Identify which cell holds the provided text, then report its (x, y) central coordinate. 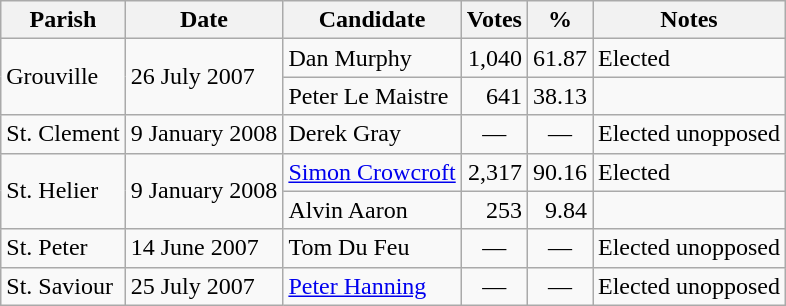
St. Helier (63, 191)
25 July 2007 (204, 286)
Peter Le Maistre (372, 96)
Date (204, 20)
Candidate (372, 20)
Dan Murphy (372, 58)
Tom Du Feu (372, 248)
Peter Hanning (372, 286)
Notes (688, 20)
90.16 (560, 172)
St. Peter (63, 248)
Grouville (63, 77)
26 July 2007 (204, 77)
% (560, 20)
641 (494, 96)
Simon Crowcroft (372, 172)
9.84 (560, 210)
61.87 (560, 58)
Alvin Aaron (372, 210)
14 June 2007 (204, 248)
St. Clement (63, 134)
Parish (63, 20)
253 (494, 210)
2,317 (494, 172)
St. Saviour (63, 286)
Votes (494, 20)
1,040 (494, 58)
Derek Gray (372, 134)
38.13 (560, 96)
